Capture the cell that displays the provided text and extract its (x, y) central coordinate. 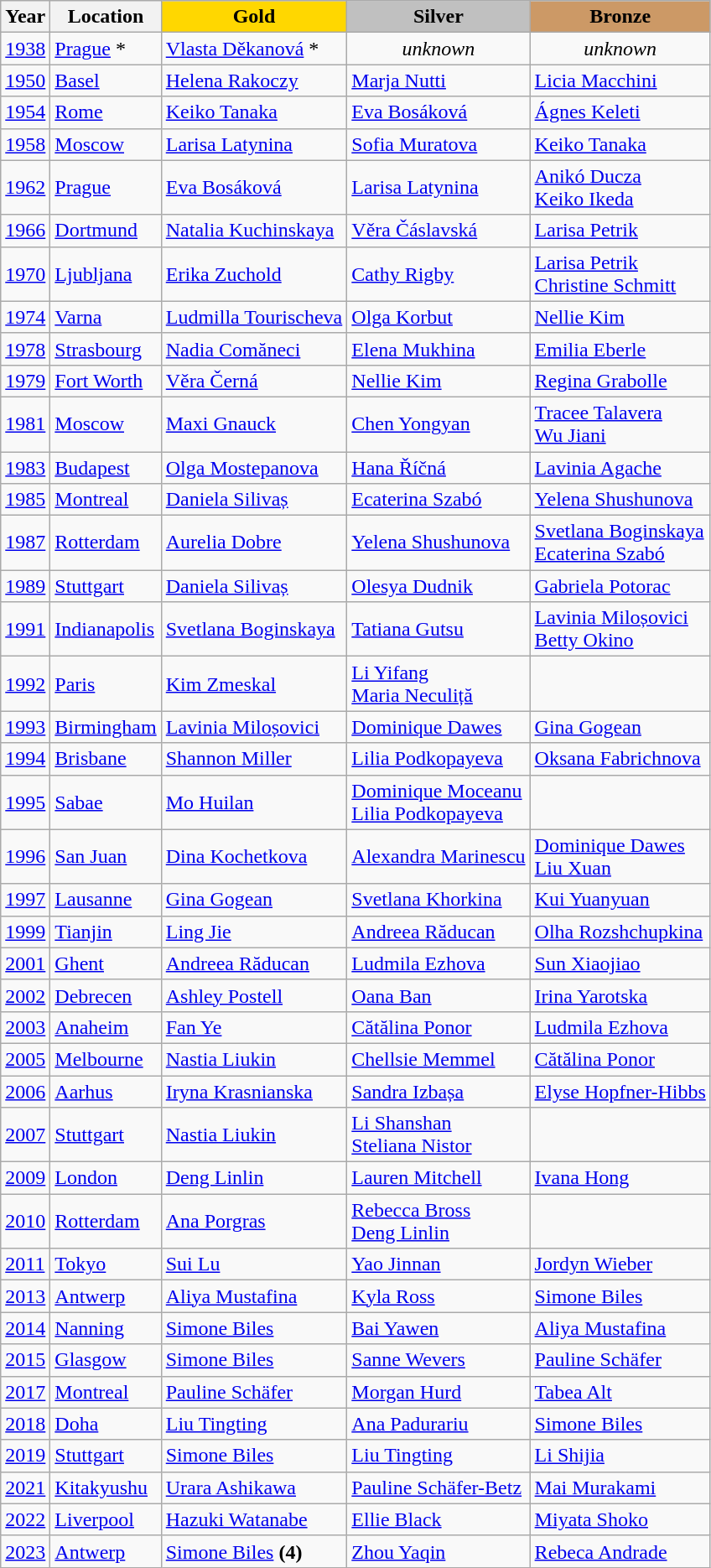
Liverpool (106, 1519)
Dominique Moceanu Lilia Podkopayeva (439, 802)
Varna (106, 317)
Li Shijia (620, 1456)
Cathy Rigby (439, 273)
Larisa Petrik (620, 231)
Olga Korbut (439, 317)
Ghent (106, 963)
Elena Mukhina (439, 349)
Vlasta Děkanová * (254, 49)
2023 (25, 1551)
Strasbourg (106, 349)
Doha (106, 1424)
Prague (106, 188)
Indianapolis (106, 629)
Oana Ban (439, 995)
Lavinia Miloșovici Betty Okino (620, 629)
Marja Nutti (439, 80)
Deng Linlin (254, 1178)
Ashley Postell (254, 995)
Helena Rakoczy (254, 80)
Hazuki Watanabe (254, 1519)
1999 (25, 932)
2007 (25, 1135)
1970 (25, 273)
2011 (25, 1264)
2001 (25, 963)
Svetlana Khorkina (439, 900)
2018 (25, 1424)
Paris (106, 684)
Kitakyushu (106, 1488)
Silver (439, 17)
1938 (25, 49)
Tabea Alt (620, 1392)
1985 (25, 500)
Ludmilla Tourischeva (254, 317)
Jordyn Wieber (620, 1264)
Gold (254, 17)
Tianjin (106, 932)
Chellsie Memmel (439, 1059)
2009 (25, 1178)
Basel (106, 80)
Sofia Muratova (439, 144)
Dortmund (106, 231)
1981 (25, 424)
Mai Murakami (620, 1488)
Zhou Yaqin (439, 1551)
Sanne Wevers (439, 1360)
Lausanne (106, 900)
Sabae (106, 802)
Ivana Hong (620, 1178)
Lauren Mitchell (439, 1178)
Dominique Dawes Liu Xuan (620, 857)
Morgan Hurd (439, 1392)
Anikó Ducza Keiko Ikeda (620, 188)
Birmingham (106, 727)
Li Shanshan Steliana Nistor (439, 1135)
Fan Ye (254, 1027)
Ana Porgras (254, 1221)
Melbourne (106, 1059)
London (106, 1178)
Sui Lu (254, 1264)
Aarhus (106, 1091)
Bronze (620, 17)
1994 (25, 759)
San Juan (106, 857)
1996 (25, 857)
Alexandra Marinescu (439, 857)
Bai Yawen (439, 1328)
1989 (25, 586)
Li Yifang Maria Neculiță (439, 684)
1974 (25, 317)
Location (106, 17)
Nanning (106, 1328)
2006 (25, 1091)
Budapest (106, 467)
Anaheim (106, 1027)
Olga Mostepanova (254, 467)
Fort Worth (106, 381)
Maxi Gnauck (254, 424)
Ellie Black (439, 1519)
Iryna Krasnianska (254, 1091)
1992 (25, 684)
Lavinia Miloșovici (254, 727)
Olesya Dudnik (439, 586)
Glasgow (106, 1360)
Irina Yarotska (620, 995)
Lilia Podkopayeva (439, 759)
2022 (25, 1519)
2005 (25, 1059)
Sandra Izbașa (439, 1091)
Dominique Dawes (439, 727)
2021 (25, 1488)
Oksana Fabrichnova (620, 759)
Pauline Schäfer-Betz (439, 1488)
2003 (25, 1027)
Ling Jie (254, 932)
Lavinia Agache (620, 467)
1978 (25, 349)
Sun Xiaojiao (620, 963)
Kim Zmeskal (254, 684)
Aurelia Dobre (254, 543)
1991 (25, 629)
Hana Říčná (439, 467)
Gabriela Potorac (620, 586)
Simone Biles (4) (254, 1551)
Kyla Ross (439, 1296)
2014 (25, 1328)
1997 (25, 900)
Miyata Shoko (620, 1519)
Natalia Kuchinskaya (254, 231)
Rebecca Bross Deng Linlin (439, 1221)
Erika Zuchold (254, 273)
1995 (25, 802)
2010 (25, 1221)
Tokyo (106, 1264)
1962 (25, 188)
1958 (25, 144)
2013 (25, 1296)
1950 (25, 80)
Ljubljana (106, 273)
Shannon Miller (254, 759)
2002 (25, 995)
Tracee Talavera Wu Jiani (620, 424)
Regina Grabolle (620, 381)
Larisa Petrik Christine Schmitt (620, 273)
1993 (25, 727)
Nadia Comăneci (254, 349)
Emilia Eberle (620, 349)
1987 (25, 543)
Mo Huilan (254, 802)
1954 (25, 112)
1983 (25, 467)
Rome (106, 112)
1979 (25, 381)
Svetlana Boginskaya Ecaterina Szabó (620, 543)
Věra Černá (254, 381)
Ecaterina Szabó (439, 500)
Olha Rozshchupkina (620, 932)
Rebeca Andrade (620, 1551)
Prague * (106, 49)
1966 (25, 231)
Tatiana Gutsu (439, 629)
Brisbane (106, 759)
Licia Macchini (620, 80)
Ágnes Keleti (620, 112)
Yao Jinnan (439, 1264)
Svetlana Boginskaya (254, 629)
Urara Ashikawa (254, 1488)
Ana Padurariu (439, 1424)
Elyse Hopfner-Hibbs (620, 1091)
Kui Yuanyuan (620, 900)
Chen Yongyan (439, 424)
Year (25, 17)
2015 (25, 1360)
Debrecen (106, 995)
Dina Kochetkova (254, 857)
2019 (25, 1456)
2017 (25, 1392)
Věra Čáslavská (439, 231)
